For the text-containing cell, return its midpoint in (X, Y) coordinate format. 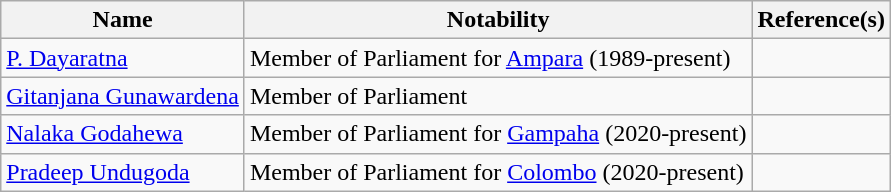
Reference(s) (822, 20)
Member of Parliament for Colombo (2020-present) (498, 172)
Notability (498, 20)
Pradeep Undugoda (123, 172)
P. Dayaratna (123, 58)
Nalaka Godahewa (123, 134)
Name (123, 20)
Member of Parliament for Gampaha (2020-present) (498, 134)
Member of Parliament (498, 96)
Member of Parliament for Ampara (1989-present) (498, 58)
Gitanjana Gunawardena (123, 96)
